Search for the cell housing the specified text and yield its [x, y] center coordinate. 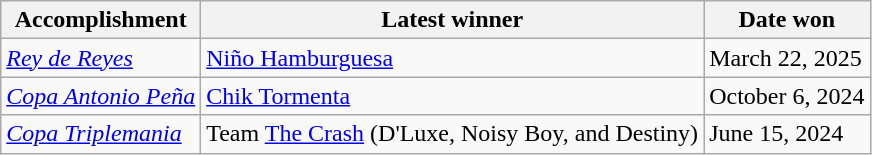
Latest winner [452, 20]
Date won [787, 20]
Copa Triplemania [101, 134]
Niño Hamburguesa [452, 58]
Team The Crash (D'Luxe, Noisy Boy, and Destiny) [452, 134]
June 15, 2024 [787, 134]
Rey de Reyes [101, 58]
Accomplishment [101, 20]
October 6, 2024 [787, 96]
Chik Tormenta [452, 96]
Copa Antonio Peña [101, 96]
March 22, 2025 [787, 58]
